Detect which cell encompasses the target text, then output its [X, Y] center coordinate. 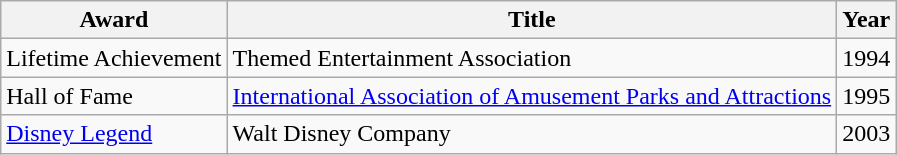
Themed Entertainment Association [532, 58]
Disney Legend [114, 134]
Title [532, 20]
Walt Disney Company [532, 134]
International Association of Amusement Parks and Attractions [532, 96]
Year [866, 20]
Award [114, 20]
Lifetime Achievement [114, 58]
1994 [866, 58]
Hall of Fame [114, 96]
1995 [866, 96]
2003 [866, 134]
